Extract the (X, Y) coordinate from the center of the cell holding the provided text.  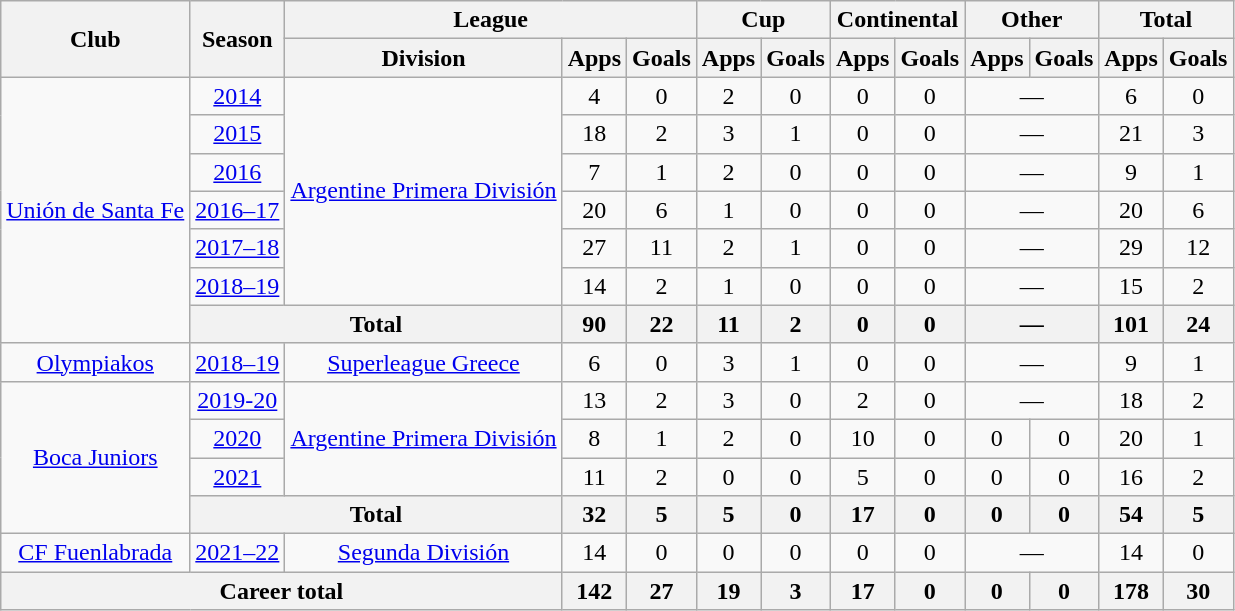
2016 (238, 172)
19 (728, 591)
2021 (238, 477)
Career total (282, 591)
15 (1131, 286)
29 (1131, 248)
13 (594, 400)
101 (1131, 324)
Continental (897, 20)
10 (862, 438)
2016–17 (238, 210)
22 (662, 324)
Boca Juniors (96, 457)
2015 (238, 134)
Segunda División (424, 553)
2017–18 (238, 248)
Superleague Greece (424, 362)
30 (1198, 591)
24 (1198, 324)
54 (1131, 515)
21 (1131, 134)
16 (1131, 477)
CF Fuenlabrada (96, 553)
2020 (238, 438)
League (490, 20)
2019-20 (238, 400)
32 (594, 515)
2014 (238, 96)
2021–22 (238, 553)
Cup (763, 20)
Unión de Santa Fe (96, 210)
Other (1032, 20)
8 (594, 438)
Division (424, 58)
178 (1131, 591)
4 (594, 96)
90 (594, 324)
Season (238, 39)
7 (594, 172)
Olympiakos (96, 362)
12 (1198, 248)
Club (96, 39)
142 (594, 591)
